Search for the cell housing the specified text and yield its [X, Y] center coordinate. 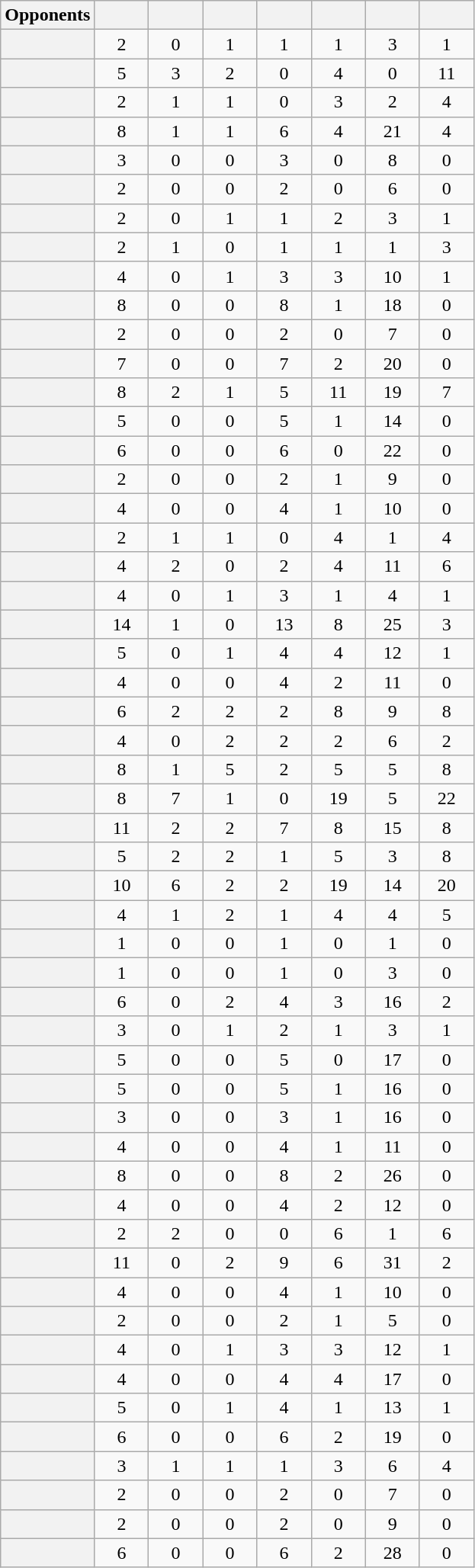
25 [392, 624]
28 [392, 1553]
Opponents [47, 15]
15 [392, 827]
21 [392, 131]
26 [392, 1175]
31 [392, 1262]
18 [392, 305]
